Extract the (x, y) coordinate from the center of the cell holding the provided text.  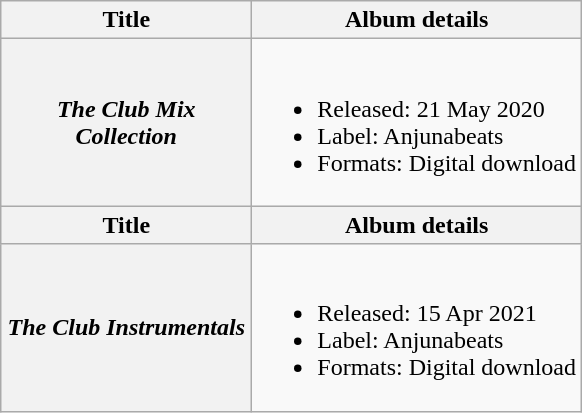
Released: 15 Apr 2021Label: AnjunabeatsFormats: Digital download (417, 328)
The Club Mix Collection (126, 122)
The Club Instrumentals (126, 328)
Released: 21 May 2020Label: AnjunabeatsFormats: Digital download (417, 122)
